From the cell containing the given text, extract its center point as (X, Y) coordinate. 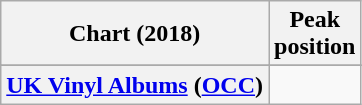
UK Vinyl Albums (OCC) (135, 85)
Chart (2018) (135, 34)
Peakposition (315, 34)
